Provide the [x, y] coordinate of the cell's center where the given text is located.  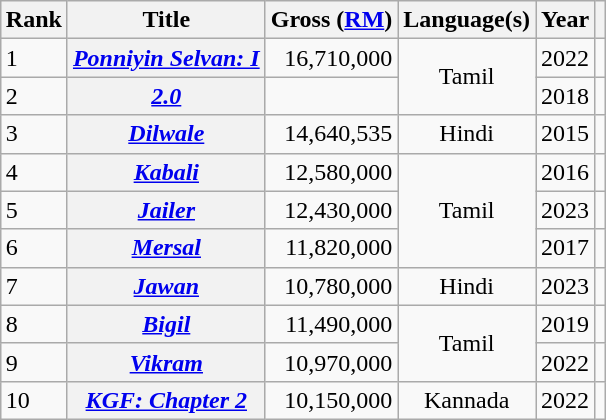
14,640,535 [332, 134]
2018 [566, 96]
Vikram [166, 362]
Jailer [166, 210]
2015 [566, 134]
6 [34, 248]
Kabali [166, 172]
4 [34, 172]
7 [34, 286]
12,580,000 [332, 172]
2 [34, 96]
Rank [34, 20]
KGF: Chapter 2 [166, 400]
5 [34, 210]
Ponniyin Selvan: I [166, 58]
16,710,000 [332, 58]
10 [34, 400]
Bigil [166, 324]
11,820,000 [332, 248]
Language(s) [467, 20]
2017 [566, 248]
Kannada [467, 400]
10,970,000 [332, 362]
Title [166, 20]
11,490,000 [332, 324]
10,780,000 [332, 286]
8 [34, 324]
Jawan [166, 286]
Gross (RM) [332, 20]
12,430,000 [332, 210]
3 [34, 134]
Dilwale [166, 134]
2019 [566, 324]
2.0 [166, 96]
1 [34, 58]
10,150,000 [332, 400]
Year [566, 20]
2016 [566, 172]
9 [34, 362]
Mersal [166, 248]
